Identify which cell holds the provided text, then report its [X, Y] central coordinate. 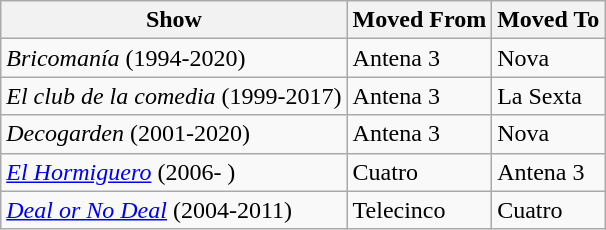
Show [174, 20]
Deal or No Deal (2004-2011) [174, 210]
El club de la comedia (1999-2017) [174, 96]
Moved From [420, 20]
La Sexta [548, 96]
Decogarden (2001-2020) [174, 134]
Bricomanía (1994-2020) [174, 58]
El Hormiguero (2006- ) [174, 172]
Telecinco [420, 210]
Moved To [548, 20]
